Determine the [x, y] coordinate at the center of the cell enclosing the given text.  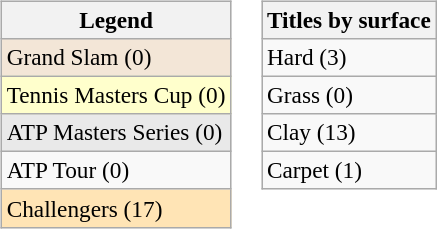
Grand Slam (0) [116, 57]
Grass (0) [350, 95]
Clay (13) [350, 133]
Titles by surface [350, 20]
Tennis Masters Cup (0) [116, 95]
ATP Masters Series (0) [116, 133]
Legend [116, 20]
Carpet (1) [350, 171]
ATP Tour (0) [116, 171]
Hard (3) [350, 57]
Challengers (17) [116, 208]
